Scan for the cell matching the given text and deliver its [x, y] coordinate at center. 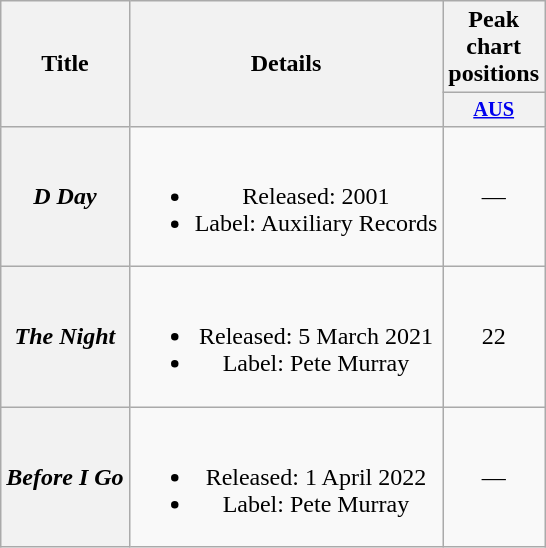
Details [286, 64]
The Night [65, 337]
AUS [494, 110]
Released: 2001Label: Auxiliary Records [286, 196]
Released: 1 April 2022Label: Pete Murray [286, 477]
Released: 5 March 2021Label: Pete Murray [286, 337]
22 [494, 337]
Title [65, 64]
Before I Go [65, 477]
Peak chart positions [494, 47]
D Day [65, 196]
